Return the [X, Y] coordinate for the center point of the cell that contains the specified text.  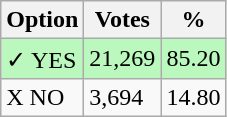
% [194, 20]
✓ YES [42, 59]
3,694 [122, 97]
X NO [42, 97]
Votes [122, 20]
85.20 [194, 59]
14.80 [194, 97]
21,269 [122, 59]
Option [42, 20]
